Provide the [x, y] coordinate of the cell's center where the given text is located.  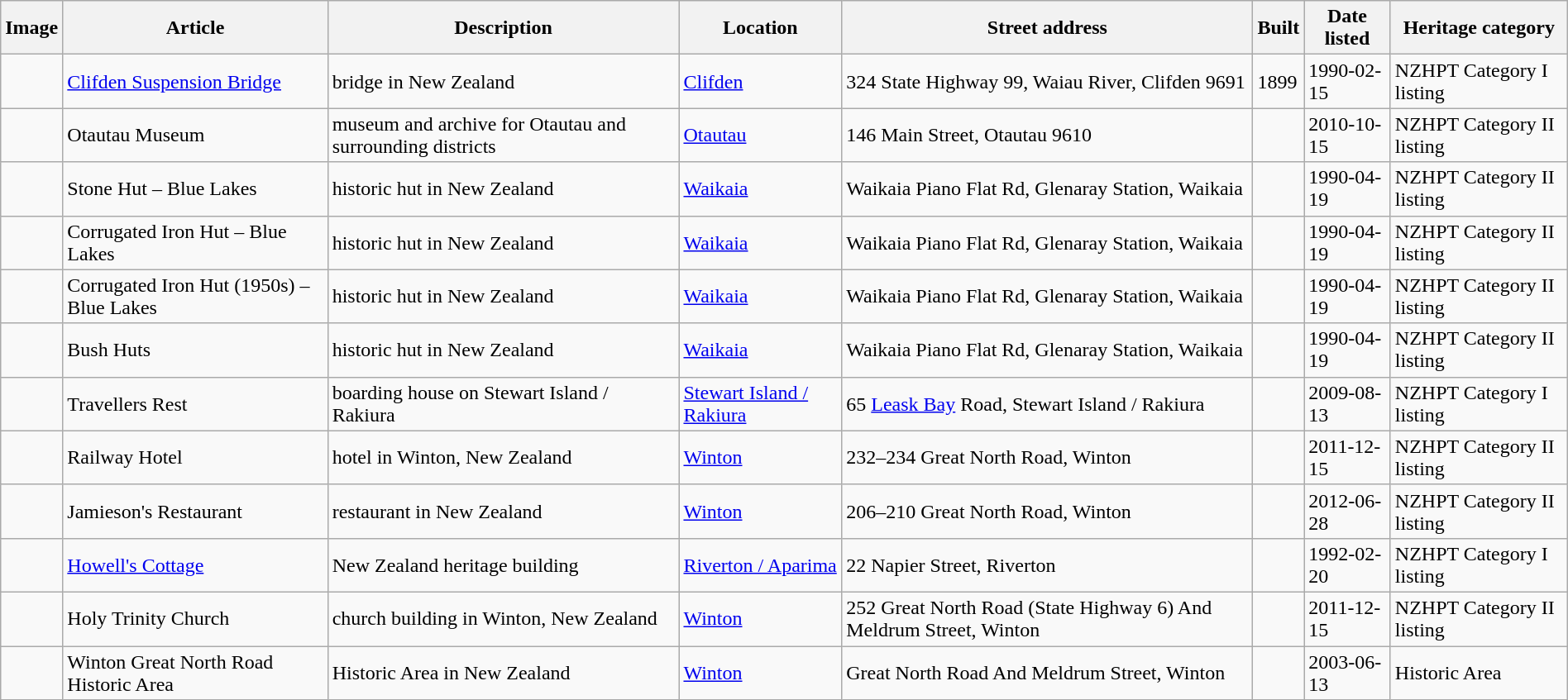
Holy Trinity Church [195, 618]
Historic Area in New Zealand [503, 673]
2012-06-28 [1348, 511]
church building in Winton, New Zealand [503, 618]
Howell's Cottage [195, 565]
232–234 Great North Road, Winton [1047, 458]
Article [195, 28]
Riverton / Aparima [761, 565]
324 State Highway 99, Waiau River, Clifden 9691 [1047, 81]
Historic Area [1479, 673]
252 Great North Road (State Highway 6) And Meldrum Street, Winton [1047, 618]
2009-08-13 [1348, 403]
Street address [1047, 28]
Stone Hut – Blue Lakes [195, 188]
22 Napier Street, Riverton [1047, 565]
New Zealand heritage building [503, 565]
Date listed [1348, 28]
Otautau [761, 136]
Railway Hotel [195, 458]
Jamieson's Restaurant [195, 511]
Winton Great North Road Historic Area [195, 673]
Travellers Rest [195, 403]
146 Main Street, Otautau 9610 [1047, 136]
1899 [1279, 81]
Location [761, 28]
1990-02-15 [1348, 81]
2010-10-15 [1348, 136]
bridge in New Zealand [503, 81]
museum and archive for Otautau and surrounding districts [503, 136]
Stewart Island / Rakiura [761, 403]
Otautau Museum [195, 136]
restaurant in New Zealand [503, 511]
2003-06-13 [1348, 673]
Corrugated Iron Hut – Blue Lakes [195, 243]
Corrugated Iron Hut (1950s) – Blue Lakes [195, 296]
Image [31, 28]
Clifden Suspension Bridge [195, 81]
Built [1279, 28]
206–210 Great North Road, Winton [1047, 511]
Heritage category [1479, 28]
1992-02-20 [1348, 565]
Description [503, 28]
boarding house on Stewart Island / Rakiura [503, 403]
hotel in Winton, New Zealand [503, 458]
Bush Huts [195, 350]
65 Leask Bay Road, Stewart Island / Rakiura [1047, 403]
Clifden [761, 81]
Great North Road And Meldrum Street, Winton [1047, 673]
